Pinpoint the cell where the given text exists, returning its (x, y) midpoint coordinate. 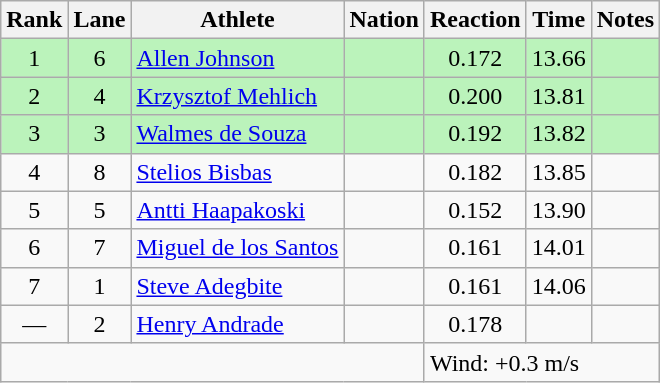
Allen Johnson (238, 58)
Walmes de Souza (238, 134)
— (34, 324)
0.178 (475, 324)
0.192 (475, 134)
Nation (384, 20)
Athlete (238, 20)
Reaction (475, 20)
0.172 (475, 58)
Lane (100, 20)
Time (558, 20)
Henry Andrade (238, 324)
0.200 (475, 96)
13.85 (558, 172)
13.66 (558, 58)
Miguel de los Santos (238, 248)
13.90 (558, 210)
8 (100, 172)
0.152 (475, 210)
Wind: +0.3 m/s (542, 362)
0.182 (475, 172)
Krzysztof Mehlich (238, 96)
13.81 (558, 96)
Steve Adegbite (238, 286)
Rank (34, 20)
Stelios Bisbas (238, 172)
Notes (625, 20)
13.82 (558, 134)
14.01 (558, 248)
Antti Haapakoski (238, 210)
14.06 (558, 286)
